Return the [X, Y] coordinate for the center point of the cell that contains the specified text.  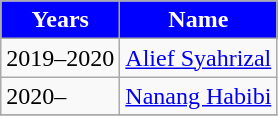
2019–2020 [60, 58]
2020– [60, 96]
Nanang Habibi [198, 96]
Years [60, 20]
Alief Syahrizal [198, 58]
Name [198, 20]
